For the text-containing cell, return its midpoint in (X, Y) coordinate format. 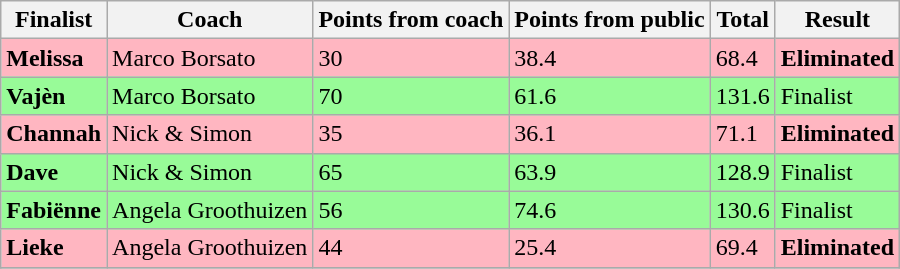
25.4 (610, 248)
Total (742, 20)
Points from coach (411, 20)
44 (411, 248)
61.6 (610, 96)
56 (411, 210)
65 (411, 172)
Dave (54, 172)
68.4 (742, 58)
Vajèn (54, 96)
36.1 (610, 134)
74.6 (610, 210)
35 (411, 134)
69.4 (742, 248)
Points from public (610, 20)
Channah (54, 134)
30 (411, 58)
Result (837, 20)
70 (411, 96)
128.9 (742, 172)
38.4 (610, 58)
71.1 (742, 134)
Lieke (54, 248)
130.6 (742, 210)
Fabiënne (54, 210)
Melissa (54, 58)
63.9 (610, 172)
Coach (210, 20)
131.6 (742, 96)
